Extract the [x, y] coordinate from the center of the cell holding the provided text.  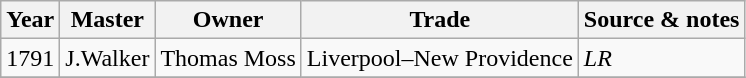
LR [662, 58]
Trade [440, 20]
Source & notes [662, 20]
Thomas Moss [228, 58]
1791 [30, 58]
J.Walker [108, 58]
Owner [228, 20]
Liverpool–New Providence [440, 58]
Year [30, 20]
Master [108, 20]
